Return the [x, y] coordinate for the center point of the cell that contains the specified text.  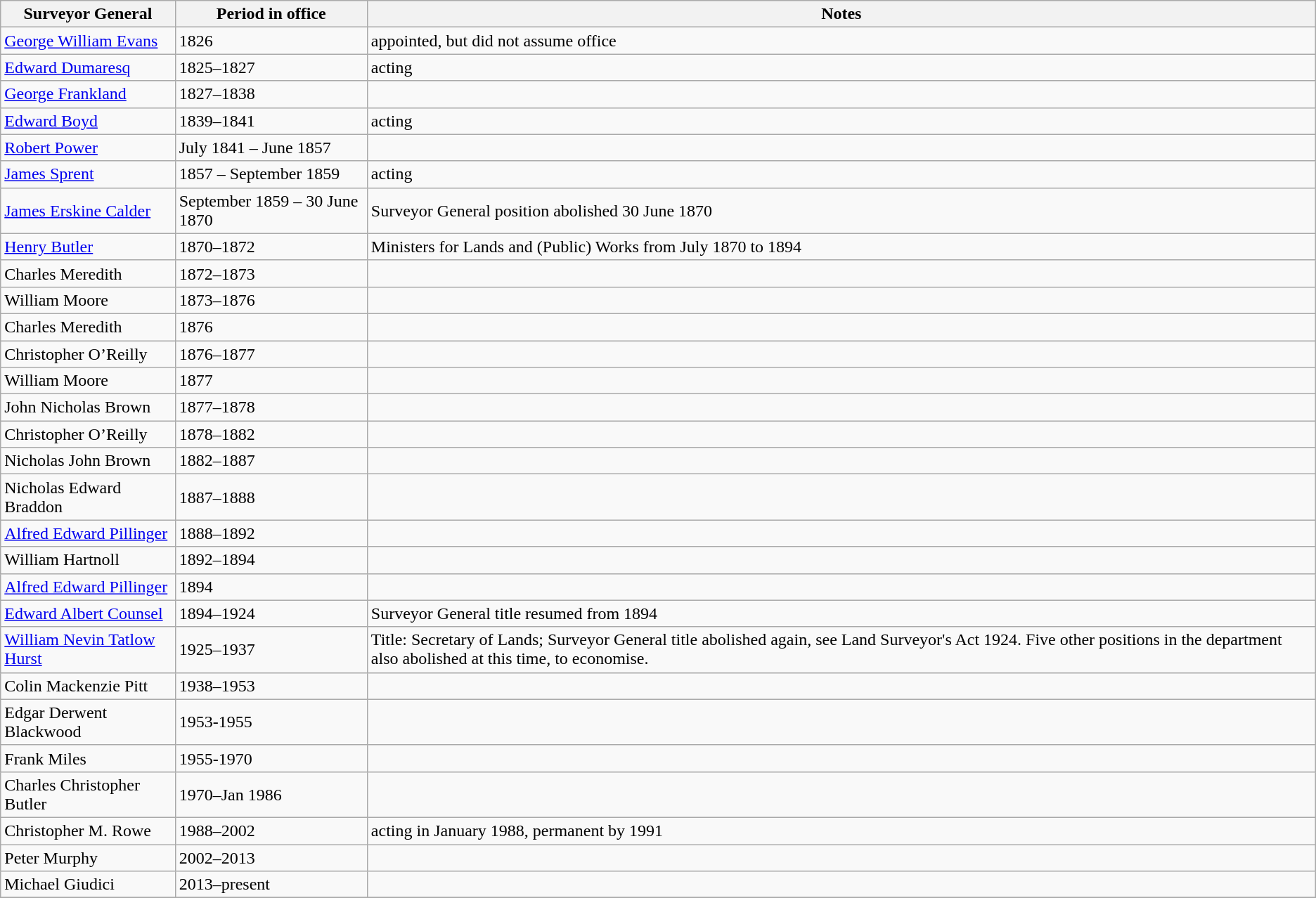
1894 [271, 587]
Nicholas Edward Braddon [88, 497]
Ministers for Lands and (Public) Works from July 1870 to 1894 [841, 247]
William Nevin Tatlow Hurst [88, 649]
Charles Christopher Butler [88, 794]
1873–1876 [271, 300]
John Nicholas Brown [88, 408]
Edward Dumaresq [88, 67]
1988–2002 [271, 831]
1826 [271, 41]
Robert Power [88, 148]
July 1841 – June 1857 [271, 148]
Surveyor General title resumed from 1894 [841, 613]
1888–1892 [271, 533]
Notes [841, 14]
1925–1937 [271, 649]
1887–1888 [271, 497]
George Frankland [88, 94]
Christopher M. Rowe [88, 831]
Michael Giudici [88, 885]
Frank Miles [88, 758]
1825–1827 [271, 67]
1953-1955 [271, 722]
1870–1872 [271, 247]
1882–1887 [271, 461]
Edgar Derwent Blackwood [88, 722]
1839–1841 [271, 121]
Nicholas John Brown [88, 461]
1938–1953 [271, 686]
Edward Boyd [88, 121]
1872–1873 [271, 273]
1877–1878 [271, 408]
Colin Mackenzie Pitt [88, 686]
1827–1838 [271, 94]
Edward Albert Counsel [88, 613]
James Erskine Calder [88, 211]
William Hartnoll [88, 560]
1955-1970 [271, 758]
2002–2013 [271, 858]
1857 – September 1859 [271, 174]
1878–1882 [271, 434]
Period in office [271, 14]
appointed, but did not assume office [841, 41]
acting in January 1988, permanent by 1991 [841, 831]
Henry Butler [88, 247]
September 1859 – 30 June 1870 [271, 211]
2013–present [271, 885]
1876 [271, 327]
Surveyor General position abolished 30 June 1870 [841, 211]
George William Evans [88, 41]
1970–Jan 1986 [271, 794]
1894–1924 [271, 613]
1876–1877 [271, 353]
Peter Murphy [88, 858]
James Sprent [88, 174]
1892–1894 [271, 560]
Surveyor General [88, 14]
1877 [271, 381]
